Capture the cell that displays the provided text and extract its (x, y) central coordinate. 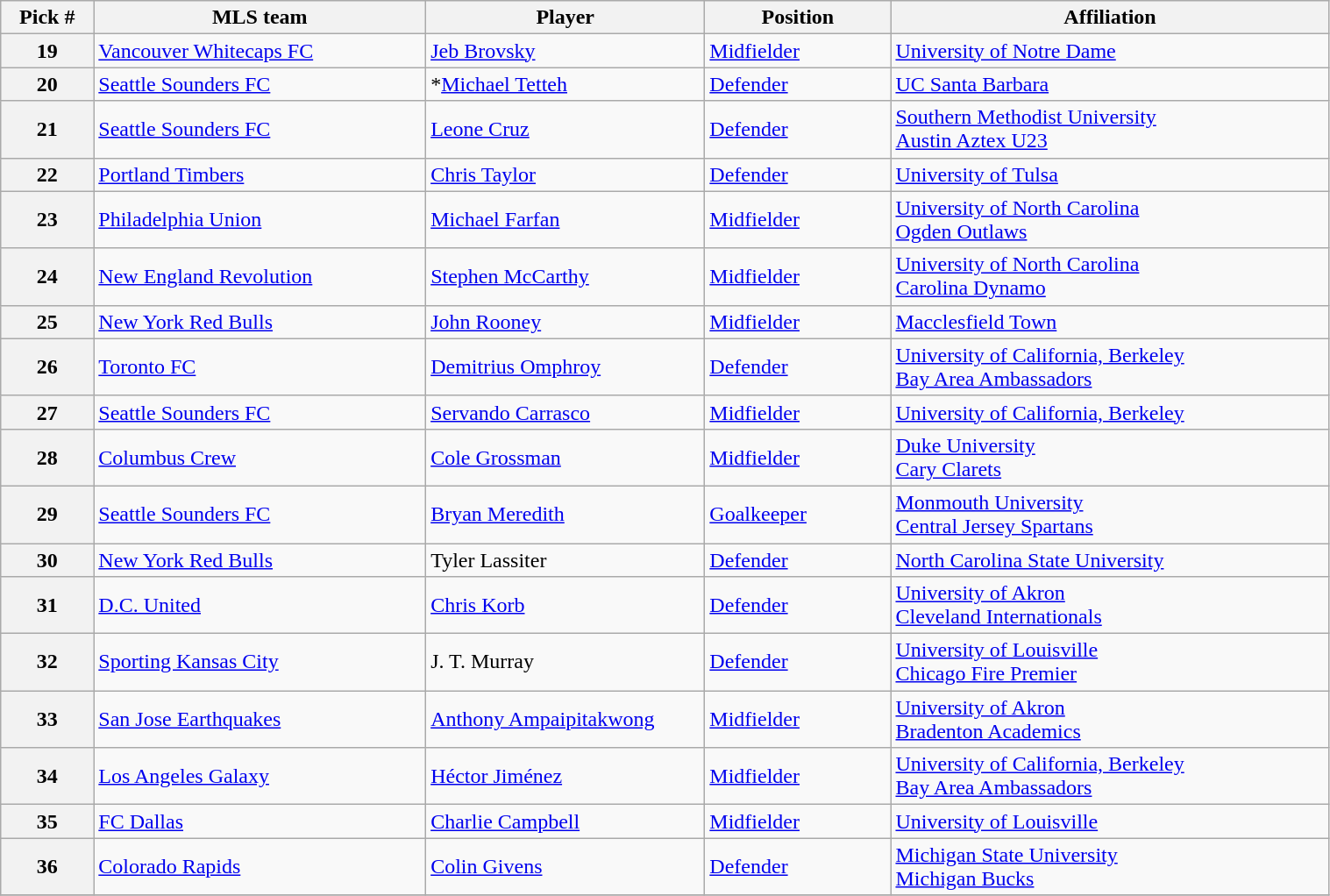
Toronto FC (260, 366)
Pick # (47, 18)
FC Dallas (260, 821)
University of Louisville (1110, 821)
36 (47, 866)
25 (47, 322)
Chris Taylor (565, 174)
Cole Grossman (565, 458)
University of Notre Dame (1110, 51)
J. T. Murray (565, 663)
Player (565, 18)
19 (47, 51)
29 (47, 514)
Colorado Rapids (260, 866)
University of North CarolinaOgden Outlaws (1110, 219)
Demitrius Omphroy (565, 366)
Tyler Lassiter (565, 560)
Bryan Meredith (565, 514)
33 (47, 719)
Sporting Kansas City (260, 663)
Position (798, 18)
Michigan State UniversityMichigan Bucks (1110, 866)
University of California, Berkeley (1110, 412)
28 (47, 458)
Vancouver Whitecaps FC (260, 51)
San Jose Earthquakes (260, 719)
Goalkeeper (798, 514)
University of Tulsa (1110, 174)
North Carolina State University (1110, 560)
27 (47, 412)
Servando Carrasco (565, 412)
34 (47, 777)
Monmouth UniversityCentral Jersey Spartans (1110, 514)
University of AkronBradenton Academics (1110, 719)
Chris Korb (565, 605)
Leone Cruz (565, 130)
Columbus Crew (260, 458)
University of North CarolinaCarolina Dynamo (1110, 277)
32 (47, 663)
*Michael Tetteh (565, 84)
Stephen McCarthy (565, 277)
35 (47, 821)
MLS team (260, 18)
20 (47, 84)
Philadelphia Union (260, 219)
University of AkronCleveland Internationals (1110, 605)
30 (47, 560)
21 (47, 130)
Portland Timbers (260, 174)
Colin Givens (565, 866)
Anthony Ampaipitakwong (565, 719)
Macclesfield Town (1110, 322)
Charlie Campbell (565, 821)
University of LouisvilleChicago Fire Premier (1110, 663)
John Rooney (565, 322)
Michael Farfan (565, 219)
Affiliation (1110, 18)
Southern Methodist UniversityAustin Aztex U23 (1110, 130)
31 (47, 605)
UC Santa Barbara (1110, 84)
Jeb Brovsky (565, 51)
22 (47, 174)
23 (47, 219)
Héctor Jiménez (565, 777)
26 (47, 366)
Los Angeles Galaxy (260, 777)
New England Revolution (260, 277)
24 (47, 277)
Duke UniversityCary Clarets (1110, 458)
D.C. United (260, 605)
